Scan for the cell matching the given text and deliver its (X, Y) coordinate at center. 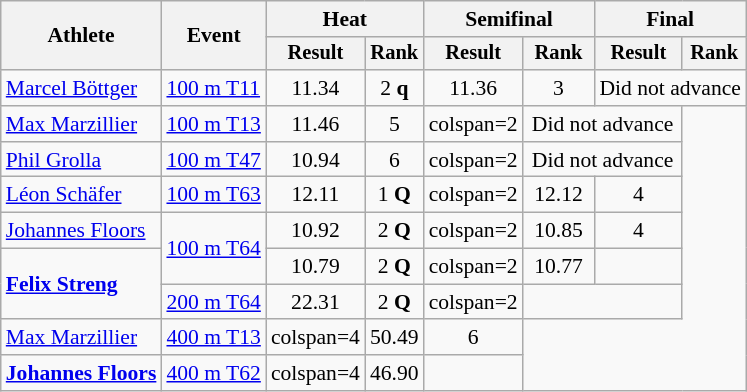
10.94 (316, 160)
12.11 (316, 195)
Event (213, 36)
400 m T62 (213, 373)
100 m T47 (213, 160)
3 (559, 88)
12.12 (559, 195)
400 m T13 (213, 338)
50.49 (394, 338)
Marcel Böttger (82, 88)
100 m T13 (213, 124)
11.46 (316, 124)
10.79 (316, 267)
Heat (345, 19)
Léon Schäfer (82, 195)
22.31 (316, 302)
100 m T63 (213, 195)
1 Q (394, 195)
10.77 (559, 267)
10.92 (316, 231)
200 m T64 (213, 302)
Athlete (82, 36)
Felix Streng (82, 284)
46.90 (394, 373)
5 (394, 124)
100 m T11 (213, 88)
10.85 (559, 231)
11.36 (474, 88)
11.34 (316, 88)
Phil Grolla (82, 160)
Semifinal (510, 19)
Final (670, 19)
100 m T64 (213, 248)
2 q (394, 88)
